Pinpoint the cell where the given text exists, returning its (X, Y) midpoint coordinate. 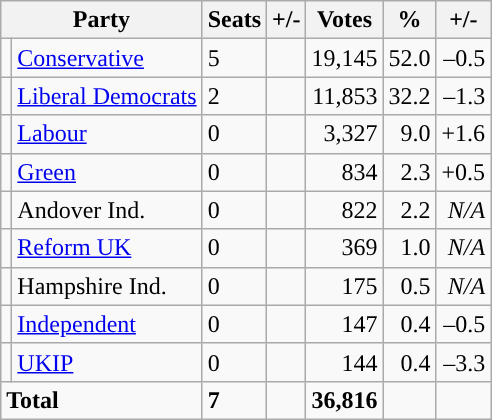
–1.3 (464, 96)
834 (344, 172)
0.5 (410, 286)
Votes (344, 20)
Independent (107, 324)
36,816 (344, 400)
UKIP (107, 362)
2 (234, 96)
1.0 (410, 248)
Labour (107, 134)
Conservative (107, 58)
% (410, 20)
147 (344, 324)
11,853 (344, 96)
9.0 (410, 134)
7 (234, 400)
Reform UK (107, 248)
–3.3 (464, 362)
Seats (234, 20)
52.0 (410, 58)
369 (344, 248)
Hampshire Ind. (107, 286)
Liberal Democrats (107, 96)
2.2 (410, 210)
32.2 (410, 96)
2.3 (410, 172)
822 (344, 210)
Party (102, 20)
+1.6 (464, 134)
Green (107, 172)
Andover Ind. (107, 210)
19,145 (344, 58)
175 (344, 286)
Total (102, 400)
144 (344, 362)
3,327 (344, 134)
+0.5 (464, 172)
5 (234, 58)
